For the text-containing cell, return its midpoint in (x, y) coordinate format. 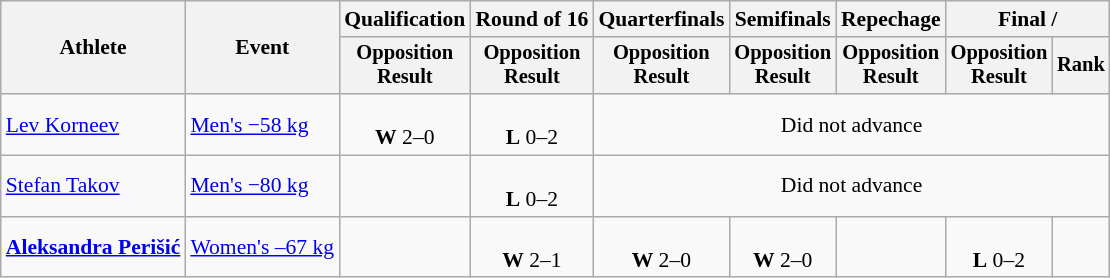
Final / (1028, 19)
Round of 16 (532, 19)
Women's –67 kg (262, 248)
Athlete (94, 48)
Aleksandra Perišić (94, 248)
Lev Korneev (94, 124)
Qualification (404, 19)
Repechage (891, 19)
Rank (1081, 66)
W 2–1 (532, 248)
Stefan Takov (94, 186)
Event (262, 48)
Quarterfinals (661, 19)
Men's −80 kg (262, 186)
Semifinals (782, 19)
Men's −58 kg (262, 124)
